Extract the (x, y) coordinate from the center of the cell holding the provided text.  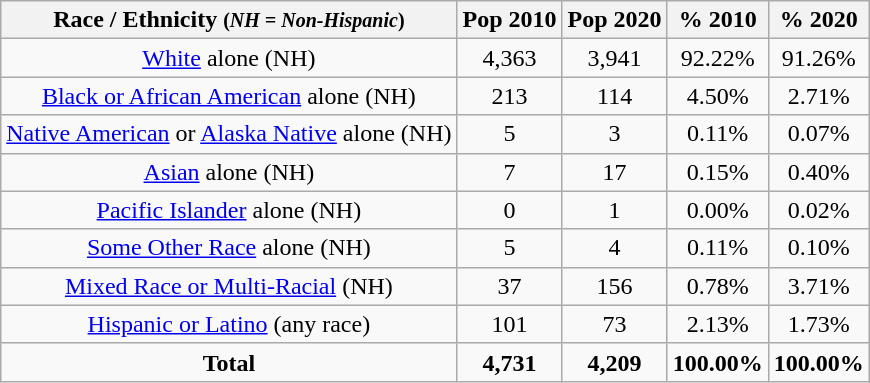
4,209 (614, 362)
92.22% (718, 58)
3.71% (818, 286)
4.50% (718, 96)
4,731 (510, 362)
91.26% (818, 58)
4 (614, 248)
Pop 2010 (510, 20)
Pop 2020 (614, 20)
Some Other Race alone (NH) (229, 248)
2.13% (718, 324)
Total (229, 362)
213 (510, 96)
17 (614, 172)
0.10% (818, 248)
Asian alone (NH) (229, 172)
Hispanic or Latino (any race) (229, 324)
0.15% (718, 172)
0.78% (718, 286)
4,363 (510, 58)
Race / Ethnicity (NH = Non-Hispanic) (229, 20)
Black or African American alone (NH) (229, 96)
% 2010 (718, 20)
156 (614, 286)
3,941 (614, 58)
114 (614, 96)
Pacific Islander alone (NH) (229, 210)
White alone (NH) (229, 58)
1 (614, 210)
101 (510, 324)
0.02% (818, 210)
Mixed Race or Multi-Racial (NH) (229, 286)
% 2020 (818, 20)
0.00% (718, 210)
0 (510, 210)
7 (510, 172)
0.40% (818, 172)
3 (614, 134)
73 (614, 324)
37 (510, 286)
Native American or Alaska Native alone (NH) (229, 134)
2.71% (818, 96)
0.07% (818, 134)
1.73% (818, 324)
